For the text-containing cell, return its midpoint in [X, Y] coordinate format. 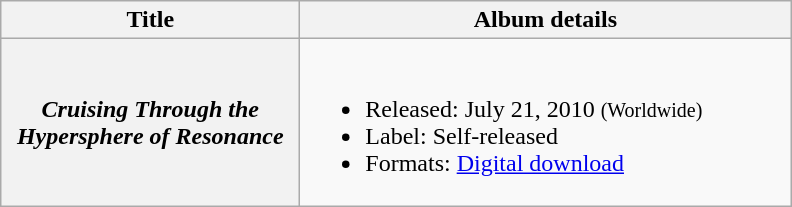
Cruising Through the Hypersphere of Resonance [150, 122]
Title [150, 20]
Released: July 21, 2010 (Worldwide)Label: Self-releasedFormats: Digital download [546, 122]
Album details [546, 20]
